Identify which cell holds the provided text, then report its (x, y) central coordinate. 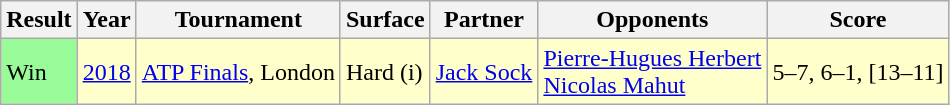
Surface (385, 20)
Hard (i) (385, 72)
2018 (106, 72)
Pierre-Hugues Herbert Nicolas Mahut (652, 72)
Opponents (652, 20)
Partner (484, 20)
Year (106, 20)
Result (39, 20)
Jack Sock (484, 72)
Tournament (238, 20)
Score (858, 20)
5–7, 6–1, [13–11] (858, 72)
ATP Finals, London (238, 72)
Win (39, 72)
